Find where the given text appears and provide that cell's center as [X, Y] coordinate. 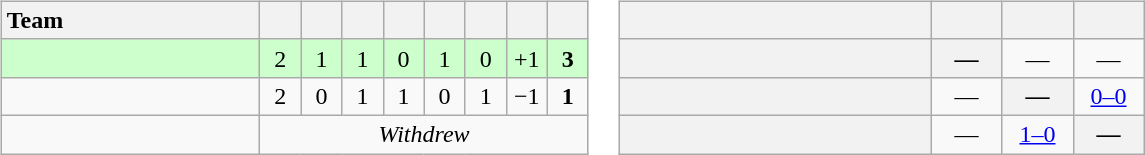
Team [130, 20]
3 [568, 58]
0–0 [1108, 96]
Withdrew [424, 134]
+1 [526, 58]
−1 [526, 96]
1–0 [1038, 134]
